Return [X, Y] of the center of cell containing provided text 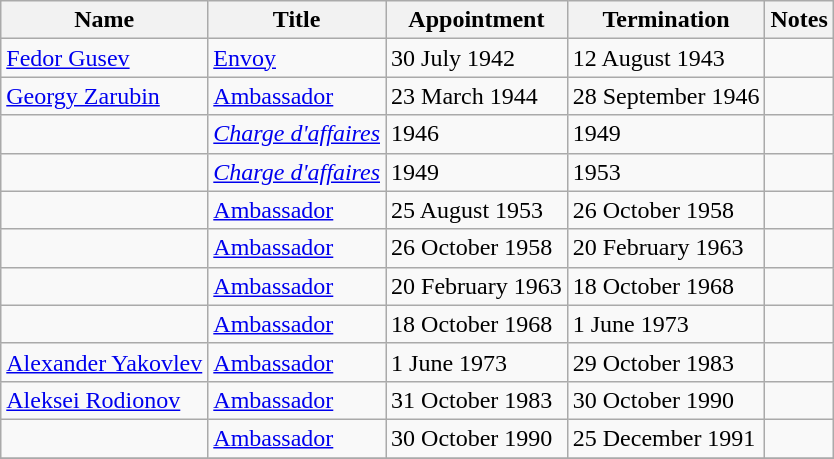
1953 [666, 172]
Alexander Yakovlev [104, 362]
Appointment [477, 20]
Name [104, 20]
Termination [666, 20]
29 October 1983 [666, 362]
31 October 1983 [477, 400]
12 August 1943 [666, 58]
25 August 1953 [477, 210]
Fedor Gusev [104, 58]
28 September 1946 [666, 96]
Notes [799, 20]
Envoy [297, 58]
Title [297, 20]
23 March 1944 [477, 96]
Aleksei Rodionov [104, 400]
30 July 1942 [477, 58]
Georgy Zarubin [104, 96]
25 December 1991 [666, 438]
1946 [477, 134]
